Detect which cell encompasses the target text, then output its (x, y) center coordinate. 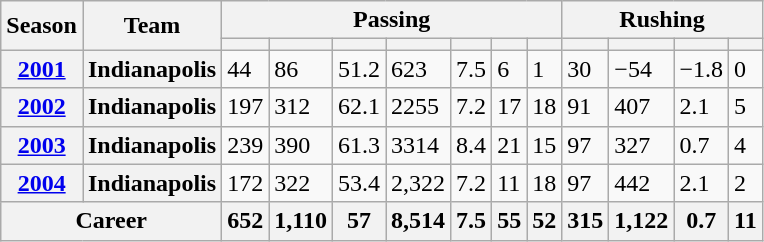
442 (642, 183)
239 (246, 145)
2003 (42, 145)
15 (544, 145)
Team (152, 26)
5 (746, 107)
2255 (418, 107)
Career (112, 221)
1,122 (642, 221)
30 (586, 69)
8,514 (418, 221)
390 (301, 145)
Rushing (662, 20)
0 (746, 69)
6 (510, 69)
327 (642, 145)
2,322 (418, 183)
52 (544, 221)
2002 (42, 107)
17 (510, 107)
312 (301, 107)
623 (418, 69)
4 (746, 145)
Passing (392, 20)
652 (246, 221)
51.2 (358, 69)
172 (246, 183)
61.3 (358, 145)
−1.8 (702, 69)
−54 (642, 69)
2001 (42, 69)
21 (510, 145)
407 (642, 107)
197 (246, 107)
53.4 (358, 183)
2 (746, 183)
57 (358, 221)
3314 (418, 145)
91 (586, 107)
322 (301, 183)
315 (586, 221)
44 (246, 69)
1 (544, 69)
62.1 (358, 107)
8.4 (472, 145)
86 (301, 69)
Season (42, 26)
1,110 (301, 221)
2004 (42, 183)
55 (510, 221)
